Return (X, Y) of the center of cell containing provided text 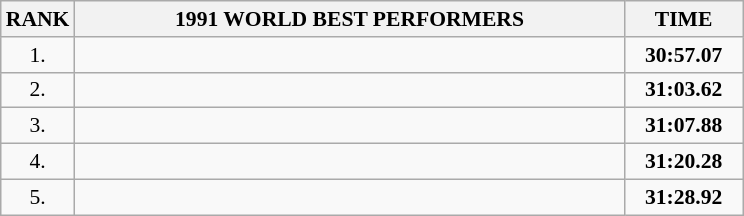
2. (38, 90)
31:03.62 (684, 90)
3. (38, 126)
TIME (684, 19)
31:07.88 (684, 126)
4. (38, 162)
30:57.07 (684, 55)
5. (38, 197)
1. (38, 55)
31:28.92 (684, 197)
1991 WORLD BEST PERFORMERS (349, 19)
RANK (38, 19)
31:20.28 (684, 162)
